For the text-containing cell, return its midpoint in (X, Y) coordinate format. 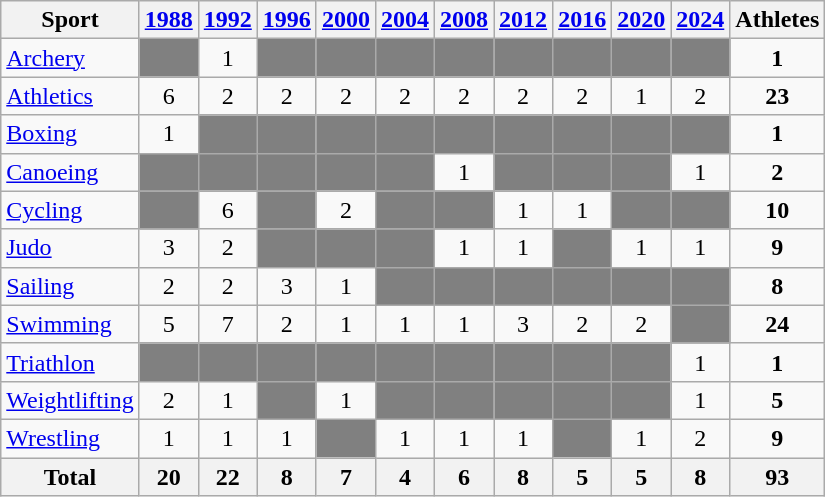
1992 (228, 20)
Canoeing (70, 172)
2008 (464, 20)
23 (778, 96)
4 (404, 477)
Archery (70, 58)
10 (778, 210)
Athletics (70, 96)
Triathlon (70, 362)
2020 (642, 20)
93 (778, 477)
Athletes (778, 20)
24 (778, 324)
Swimming (70, 324)
Judo (70, 248)
1988 (168, 20)
Boxing (70, 134)
1996 (286, 20)
Sport (70, 20)
Total (70, 477)
Sailing (70, 286)
22 (228, 477)
2000 (346, 20)
Cycling (70, 210)
Weightlifting (70, 400)
2016 (582, 20)
20 (168, 477)
2024 (700, 20)
2004 (404, 20)
2012 (524, 20)
Wrestling (70, 438)
